Locate the cell with the specified text and output its (x, y) center coordinate. 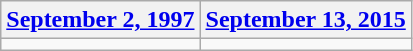
September 2, 1997 (100, 20)
September 13, 2015 (306, 20)
